For the text-containing cell, return its midpoint in [x, y] coordinate format. 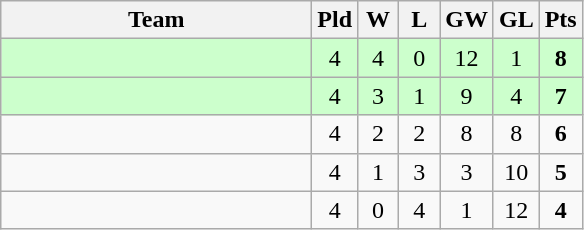
10 [516, 172]
5 [560, 172]
W [378, 20]
Team [156, 20]
GL [516, 20]
7 [560, 96]
9 [467, 96]
Pts [560, 20]
GW [467, 20]
6 [560, 134]
Pld [335, 20]
L [420, 20]
